Find where the given text appears and provide that cell's center as [X, Y] coordinate. 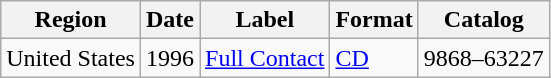
Region [71, 20]
Date [170, 20]
Label [265, 20]
Catalog [484, 20]
CD [374, 58]
United States [71, 58]
Full Contact [265, 58]
9868–63227 [484, 58]
1996 [170, 58]
Format [374, 20]
